Identify which cell holds the provided text, then report its [X, Y] central coordinate. 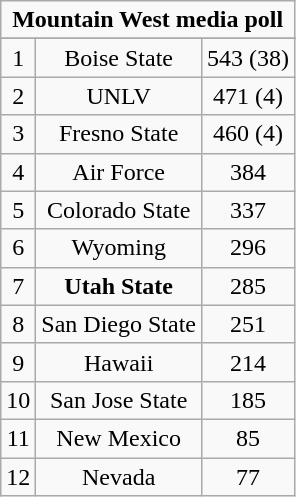
6 [18, 248]
296 [248, 248]
3 [18, 134]
9 [18, 362]
251 [248, 324]
Wyoming [119, 248]
1 [18, 58]
77 [248, 477]
7 [18, 286]
2 [18, 96]
5 [18, 210]
Air Force [119, 172]
11 [18, 438]
285 [248, 286]
Colorado State [119, 210]
New Mexico [119, 438]
8 [18, 324]
85 [248, 438]
Utah State [119, 286]
Boise State [119, 58]
San Diego State [119, 324]
San Jose State [119, 400]
214 [248, 362]
4 [18, 172]
384 [248, 172]
UNLV [119, 96]
337 [248, 210]
460 (4) [248, 134]
Mountain West media poll [148, 20]
Nevada [119, 477]
10 [18, 400]
Fresno State [119, 134]
543 (38) [248, 58]
185 [248, 400]
12 [18, 477]
471 (4) [248, 96]
Hawaii [119, 362]
